Capture the cell that displays the provided text and extract its [x, y] central coordinate. 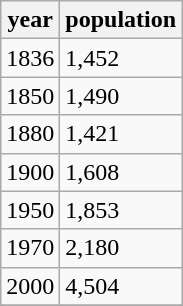
1,490 [121, 96]
1950 [30, 210]
2000 [30, 286]
population [121, 20]
1,452 [121, 58]
1970 [30, 248]
1836 [30, 58]
year [30, 20]
1,608 [121, 172]
1850 [30, 96]
1,421 [121, 134]
1880 [30, 134]
1900 [30, 172]
1,853 [121, 210]
4,504 [121, 286]
2,180 [121, 248]
